Output the [x, y] coordinate of the center of the cell containing the given text.  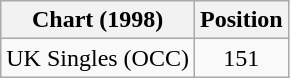
Position [241, 20]
151 [241, 58]
Chart (1998) [98, 20]
UK Singles (OCC) [98, 58]
